From the cell containing the given text, extract its center point as [X, Y] coordinate. 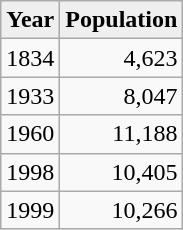
1933 [30, 96]
Year [30, 20]
11,188 [122, 134]
Population [122, 20]
10,405 [122, 172]
1834 [30, 58]
4,623 [122, 58]
10,266 [122, 210]
8,047 [122, 96]
1999 [30, 210]
1960 [30, 134]
1998 [30, 172]
